Identify which cell holds the provided text, then report its (x, y) central coordinate. 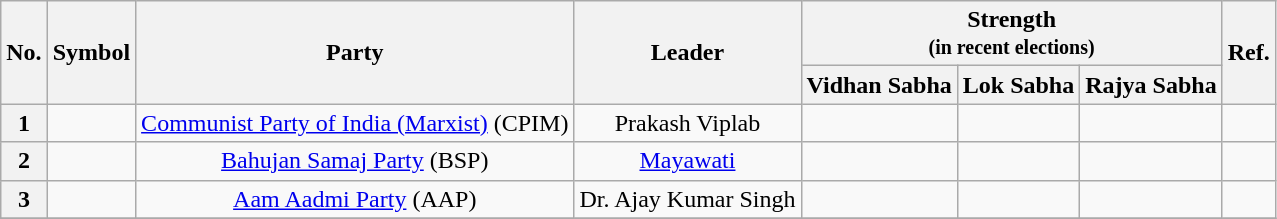
3 (24, 199)
Mayawati (688, 161)
Ref. (1248, 52)
2 (24, 161)
Leader (688, 52)
Bahujan Samaj Party (BSP) (355, 161)
Dr. Ajay Kumar Singh (688, 199)
Aam Aadmi Party (AAP) (355, 199)
Lok Sabha (1018, 85)
Strength(in recent elections) (1012, 34)
Symbol (91, 52)
Communist Party of India (Marxist) (CPIM) (355, 123)
Party (355, 52)
Vidhan Sabha (879, 85)
Prakash Viplab (688, 123)
1 (24, 123)
No. (24, 52)
Rajya Sabha (1151, 85)
